Provide the [X, Y] coordinate of the cell's center where the given text is located.  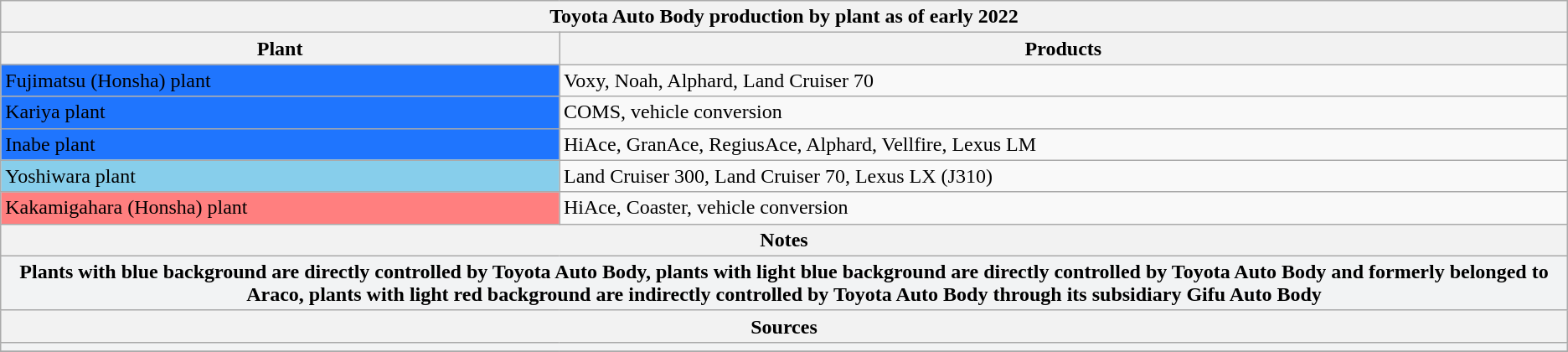
Plant [280, 49]
Inabe plant [280, 144]
Land Cruiser 300, Land Cruiser 70, Lexus LX (J310) [1064, 176]
HiAce, Coaster, vehicle conversion [1064, 208]
Voxy, Noah, Alphard, Land Cruiser 70 [1064, 80]
COMS, vehicle conversion [1064, 112]
Toyota Auto Body production by plant as of early 2022 [784, 17]
Yoshiwara plant [280, 176]
Kariya plant [280, 112]
Notes [784, 240]
Fujimatsu (Honsha) plant [280, 80]
Kakamigahara (Honsha) plant [280, 208]
HiAce, GranAce, RegiusAce, Alphard, Vellfire, Lexus LM [1064, 144]
Sources [784, 326]
Products [1064, 49]
